For the text-containing cell, return its midpoint in (X, Y) coordinate format. 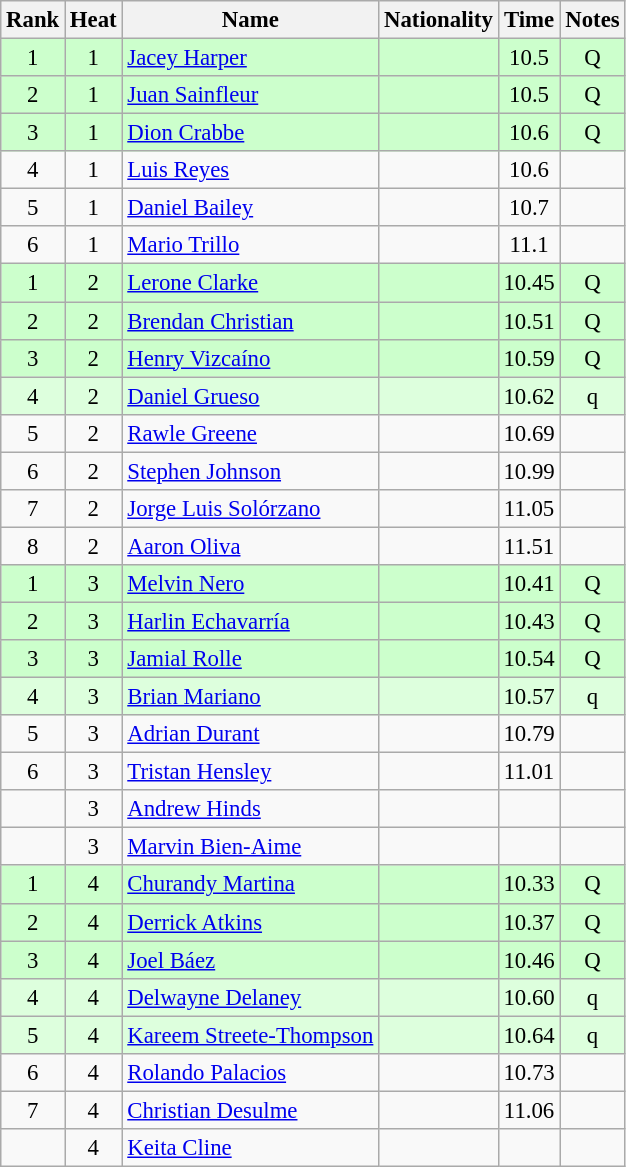
8 (33, 546)
Melvin Nero (250, 584)
Daniel Grueso (250, 396)
Lerone Clarke (250, 283)
Juan Sainfleur (250, 95)
11.06 (529, 1110)
11.01 (529, 772)
Tristan Hensley (250, 772)
Henry Vizcaíno (250, 358)
10.99 (529, 471)
Aaron Oliva (250, 546)
Heat (94, 20)
10.46 (529, 960)
Marvin Bien-Aime (250, 847)
Harlin Echavarría (250, 621)
10.62 (529, 396)
Name (250, 20)
10.60 (529, 997)
Adrian Durant (250, 734)
Brendan Christian (250, 321)
10.43 (529, 621)
Time (529, 20)
Andrew Hinds (250, 809)
Keita Cline (250, 1148)
10.51 (529, 321)
Delwayne Delaney (250, 997)
Daniel Bailey (250, 208)
10.73 (529, 1073)
10.59 (529, 358)
Jorge Luis Solórzano (250, 509)
10.79 (529, 734)
10.41 (529, 584)
Nationality (438, 20)
Stephen Johnson (250, 471)
Mario Trillo (250, 245)
Luis Reyes (250, 170)
10.57 (529, 697)
10.37 (529, 922)
Brian Mariano (250, 697)
Christian Desulme (250, 1110)
Derrick Atkins (250, 922)
11.51 (529, 546)
Rank (33, 20)
Notes (592, 20)
10.45 (529, 283)
Dion Crabbe (250, 133)
11.05 (529, 509)
10.54 (529, 659)
Jamial Rolle (250, 659)
Rolando Palacios (250, 1073)
11.1 (529, 245)
Churandy Martina (250, 885)
Kareem Streete-Thompson (250, 1035)
Joel Báez (250, 960)
10.7 (529, 208)
10.69 (529, 433)
Rawle Greene (250, 433)
10.33 (529, 885)
Jacey Harper (250, 58)
10.64 (529, 1035)
